Output the (x, y) coordinate of the center of the cell containing the given text.  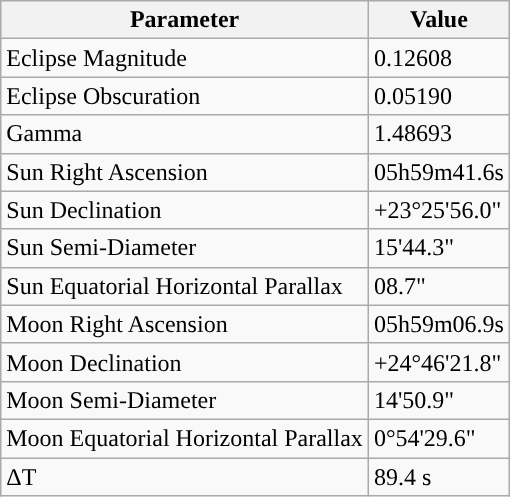
05h59m06.9s (438, 324)
1.48693 (438, 134)
15'44.3" (438, 248)
Moon Equatorial Horizontal Parallax (185, 438)
05h59m41.6s (438, 172)
0°54'29.6" (438, 438)
14'50.9" (438, 400)
Moon Declination (185, 362)
Sun Semi-Diameter (185, 248)
Moon Right Ascension (185, 324)
Sun Equatorial Horizontal Parallax (185, 286)
Gamma (185, 134)
0.05190 (438, 96)
08.7" (438, 286)
0.12608 (438, 58)
Eclipse Obscuration (185, 96)
Sun Right Ascension (185, 172)
Parameter (185, 20)
89.4 s (438, 477)
ΔT (185, 477)
Moon Semi-Diameter (185, 400)
Eclipse Magnitude (185, 58)
+24°46'21.8" (438, 362)
+23°25'56.0" (438, 210)
Value (438, 20)
Sun Declination (185, 210)
